Extract the [X, Y] coordinate from the center of the cell holding the provided text.  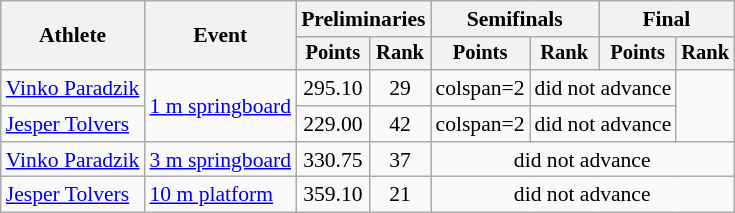
359.10 [333, 195]
1 m springboard [220, 106]
37 [400, 160]
Semifinals [514, 19]
Preliminaries [363, 19]
Athlete [73, 36]
Final [666, 19]
10 m platform [220, 195]
42 [400, 124]
21 [400, 195]
330.75 [333, 160]
29 [400, 88]
229.00 [333, 124]
3 m springboard [220, 160]
Event [220, 36]
295.10 [333, 88]
